Locate the cell with the specified text and output its (x, y) center coordinate. 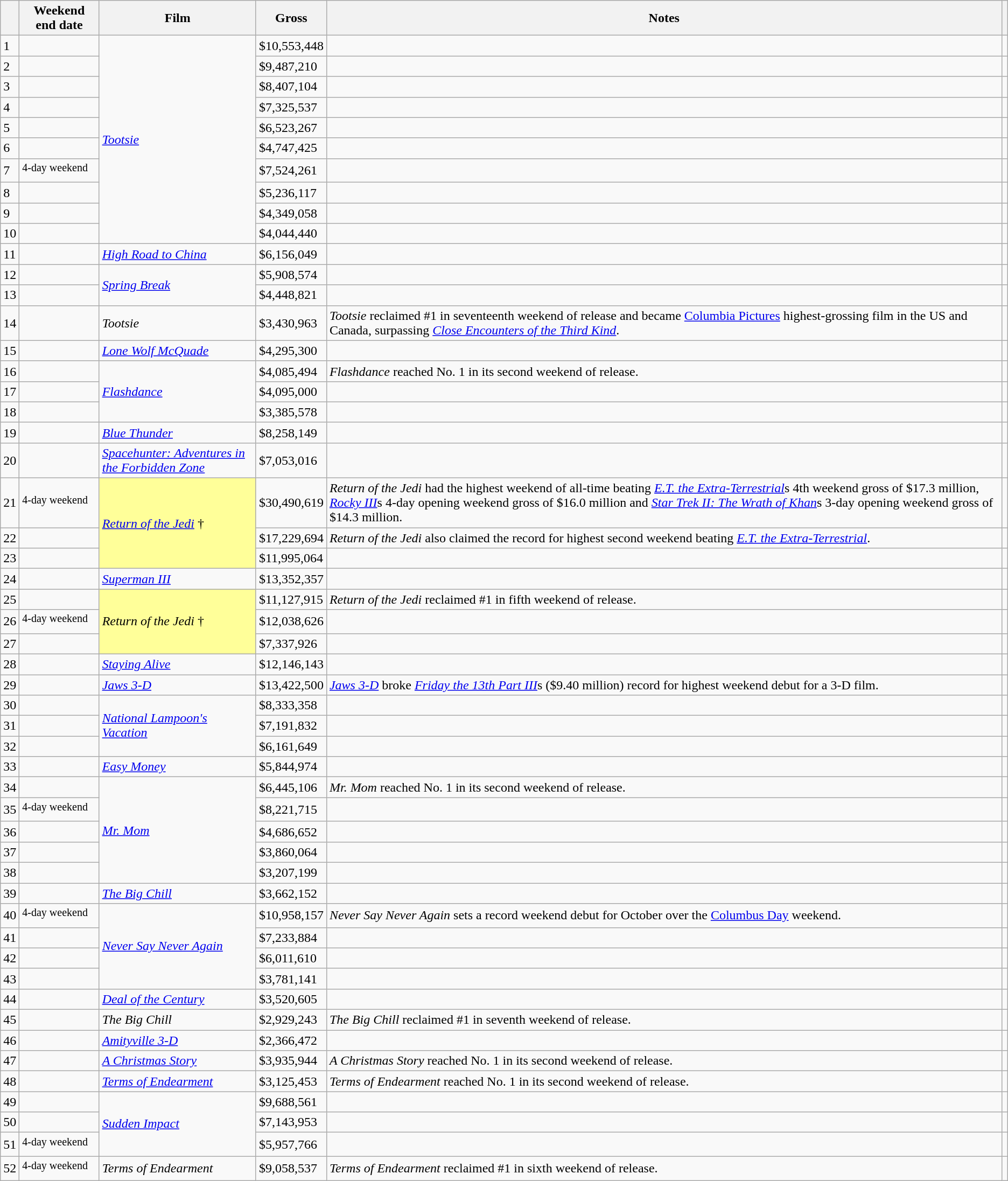
25 (10, 599)
34 (10, 787)
$3,430,963 (291, 323)
32 (10, 746)
Weekend end date (59, 18)
7 (10, 170)
16 (10, 371)
49 (10, 1102)
17 (10, 392)
Never Say Never Again sets a record weekend debut for October over the Columbus Day weekend. (664, 916)
Notes (664, 18)
Spacehunter: Adventures in the Forbidden Zone (178, 460)
$13,352,357 (291, 579)
52 (10, 1169)
14 (10, 323)
24 (10, 579)
13 (10, 295)
Return of the Jedi reclaimed #1 in fifth weekend of release. (664, 599)
$4,747,425 (291, 148)
$2,929,243 (291, 1020)
$5,957,766 (291, 1145)
Return of the Jedi also claimed the record for highest second weekend beating E.T. the Extra-Terrestrial. (664, 538)
$3,781,141 (291, 979)
18 (10, 412)
$7,053,016 (291, 460)
42 (10, 958)
High Road to China (178, 254)
$2,366,472 (291, 1040)
$7,143,953 (291, 1122)
The Big Chill reclaimed #1 in seventh weekend of release. (664, 1020)
$6,523,267 (291, 128)
$8,258,149 (291, 432)
2 (10, 66)
$8,333,358 (291, 705)
$12,038,626 (291, 621)
15 (10, 351)
5 (10, 128)
A Christmas Story (178, 1061)
46 (10, 1040)
3 (10, 87)
$3,662,152 (291, 893)
11 (10, 254)
Lone Wolf McQuade (178, 351)
36 (10, 831)
$7,191,832 (291, 726)
$11,995,064 (291, 558)
$4,044,440 (291, 234)
27 (10, 644)
51 (10, 1145)
$6,445,106 (291, 787)
$5,844,974 (291, 767)
Staying Alive (178, 664)
$4,686,652 (291, 831)
Terms of Endearment reached No. 1 in its second weekend of release. (664, 1081)
$7,337,926 (291, 644)
Flashdance reached No. 1 in its second weekend of release. (664, 371)
39 (10, 893)
$13,422,500 (291, 685)
Sudden Impact (178, 1124)
6 (10, 148)
Jaws 3-D (178, 685)
31 (10, 726)
19 (10, 432)
Film (178, 18)
41 (10, 938)
$30,490,619 (291, 503)
45 (10, 1020)
10 (10, 234)
$6,011,610 (291, 958)
$9,058,537 (291, 1169)
$9,487,210 (291, 66)
$7,325,537 (291, 107)
$8,407,104 (291, 87)
9 (10, 213)
$3,935,944 (291, 1061)
$3,207,199 (291, 873)
$3,385,578 (291, 412)
National Lampoon's Vacation (178, 726)
35 (10, 810)
Easy Money (178, 767)
23 (10, 558)
48 (10, 1081)
$6,161,649 (291, 746)
$10,553,448 (291, 46)
Gross (291, 18)
$9,688,561 (291, 1102)
$11,127,915 (291, 599)
4 (10, 107)
Superman III (178, 579)
50 (10, 1122)
Flashdance (178, 392)
A Christmas Story reached No. 1 in its second weekend of release. (664, 1061)
$4,085,494 (291, 371)
$5,236,117 (291, 193)
21 (10, 503)
Spring Break (178, 285)
$8,221,715 (291, 810)
Mr. Mom reached No. 1 in its second weekend of release. (664, 787)
$7,233,884 (291, 938)
$3,125,453 (291, 1081)
$4,349,058 (291, 213)
22 (10, 538)
Mr. Mom (178, 830)
43 (10, 979)
$10,958,157 (291, 916)
Never Say Never Again (178, 947)
$4,448,821 (291, 295)
Deal of the Century (178, 999)
37 (10, 852)
$6,156,049 (291, 254)
Jaws 3-D broke Friday the 13th Part IIIs ($9.40 million) record for highest weekend debut for a 3-D film. (664, 685)
8 (10, 193)
$5,908,574 (291, 275)
$4,095,000 (291, 392)
28 (10, 664)
$12,146,143 (291, 664)
26 (10, 621)
30 (10, 705)
Amityville 3-D (178, 1040)
47 (10, 1061)
20 (10, 460)
44 (10, 999)
38 (10, 873)
$17,229,694 (291, 538)
$7,524,261 (291, 170)
1 (10, 46)
Terms of Endearment reclaimed #1 in sixth weekend of release. (664, 1169)
12 (10, 275)
$3,860,064 (291, 852)
29 (10, 685)
$4,295,300 (291, 351)
33 (10, 767)
40 (10, 916)
Blue Thunder (178, 432)
$3,520,605 (291, 999)
